Determine the (x, y) coordinate at the center of the cell enclosing the given text.  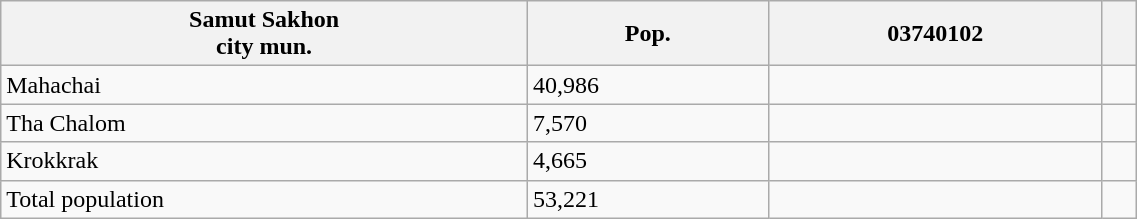
Krokkrak (264, 161)
03740102 (935, 34)
Mahachai (264, 85)
4,665 (648, 161)
53,221 (648, 199)
7,570 (648, 123)
Tha Chalom (264, 123)
Pop. (648, 34)
Samut Sakhoncity mun. (264, 34)
Total population (264, 199)
40,986 (648, 85)
